Search for the cell housing the specified text and yield its [X, Y] center coordinate. 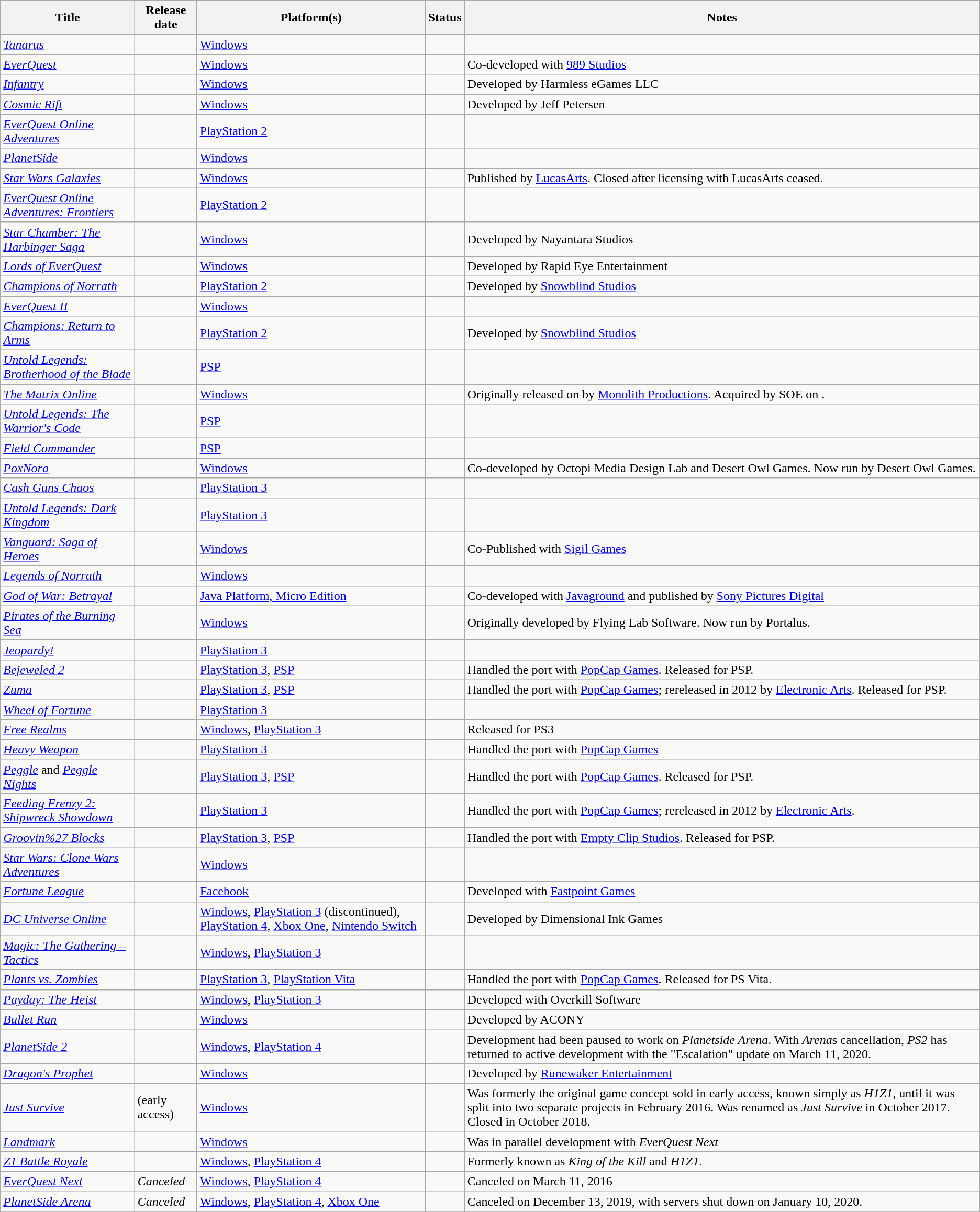
PlayStation 3, PlayStation Vita [311, 980]
Field Commander [68, 448]
Vanguard: Saga of Heroes [68, 549]
Developed with Overkill Software [722, 999]
Fortune League [68, 892]
Wheel of Fortune [68, 709]
Developed by Dimensional Ink Games [722, 918]
Feeding Frenzy 2: Shipwreck Showdown [68, 810]
Lords of EverQuest [68, 266]
Free Realms [68, 730]
Landmark [68, 1142]
Facebook [311, 892]
PlanetSide 2 [68, 1046]
Was in parallel development with EverQuest Next [722, 1142]
Developed by Jeff Petersen [722, 104]
Just Survive [68, 1107]
DC Universe Online [68, 918]
Untold Legends: The Warrior's Code [68, 421]
Champions: Return to Arms [68, 333]
Developed by Harmless eGames LLC [722, 84]
Peggle and Peggle Nights [68, 777]
Handled the port with PopCap Games [722, 750]
Released for PS3 [722, 730]
Bejeweled 2 [68, 670]
Handled the port with PopCap Games; rereleased in 2012 by Electronic Arts. Released for PSP. [722, 690]
Untold Legends: Dark Kingdom [68, 515]
Pirates of the Burning Sea [68, 623]
Originally developed by Flying Lab Software. Now run by Portalus. [722, 623]
(early access) [165, 1107]
Developed with Fastpoint Games [722, 892]
Star Chamber: The Harbinger Saga [68, 239]
Cash Guns Chaos [68, 488]
EverQuest II [68, 306]
Platform(s) [311, 18]
Co-developed with Javaground and published by Sony Pictures Digital [722, 596]
Cosmic Rift [68, 104]
Title [68, 18]
Java Platform, Micro Edition [311, 596]
Co-Published with Sigil Games [722, 549]
PoxNora [68, 468]
Groovin%27 Blocks [68, 838]
Bullet Run [68, 1019]
Published by LucasArts. Closed after licensing with LucasArts ceased. [722, 178]
Release date [165, 18]
Canceled on December 13, 2019, with servers shut down on January 10, 2020. [722, 1202]
Developed by ACONY [722, 1019]
EverQuest [68, 64]
Plants vs. Zombies [68, 980]
EverQuest Online Adventures [68, 131]
The Matrix Online [68, 394]
Co-developed by Octopi Media Design Lab and Desert Owl Games. Now run by Desert Owl Games. [722, 468]
Notes [722, 18]
Champions of Norrath [68, 286]
EverQuest Online Adventures: Frontiers [68, 205]
PlanetSide Arena [68, 1202]
Windows, PlayStation 4, Xbox One [311, 1202]
Handled the port with PopCap Games. Released for PS Vita. [722, 980]
Dragon's Prophet [68, 1073]
Co-developed with 989 Studios [722, 64]
Heavy Weapon [68, 750]
Zuma [68, 690]
Originally released on by Monolith Productions. Acquired by SOE on . [722, 394]
Untold Legends: Brotherhood of the Blade [68, 368]
Tanarus [68, 45]
Infantry [68, 84]
Developed by Runewaker Entertainment [722, 1073]
EverQuest Next [68, 1182]
Magic: The Gathering – Tactics [68, 953]
Star Wars Galaxies [68, 178]
Windows, PlayStation 3 (discontinued), PlayStation 4, Xbox One, Nintendo Switch [311, 918]
Developed by Nayantara Studios [722, 239]
Canceled on March 11, 2016 [722, 1182]
Formerly known as King of the Kill and H1Z1. [722, 1162]
Z1 Battle Royale [68, 1162]
PlanetSide [68, 158]
Developed by Rapid Eye Entertainment [722, 266]
Status [445, 18]
Payday: The Heist [68, 999]
Handled the port with Empty Clip Studios. Released for PSP. [722, 838]
God of War: Betrayal [68, 596]
Handled the port with PopCap Games; rereleased in 2012 by Electronic Arts. [722, 810]
Legends of Norrath [68, 576]
Jeopardy! [68, 650]
Star Wars: Clone Wars Adventures [68, 865]
